Return [x, y] of the center of cell containing provided text 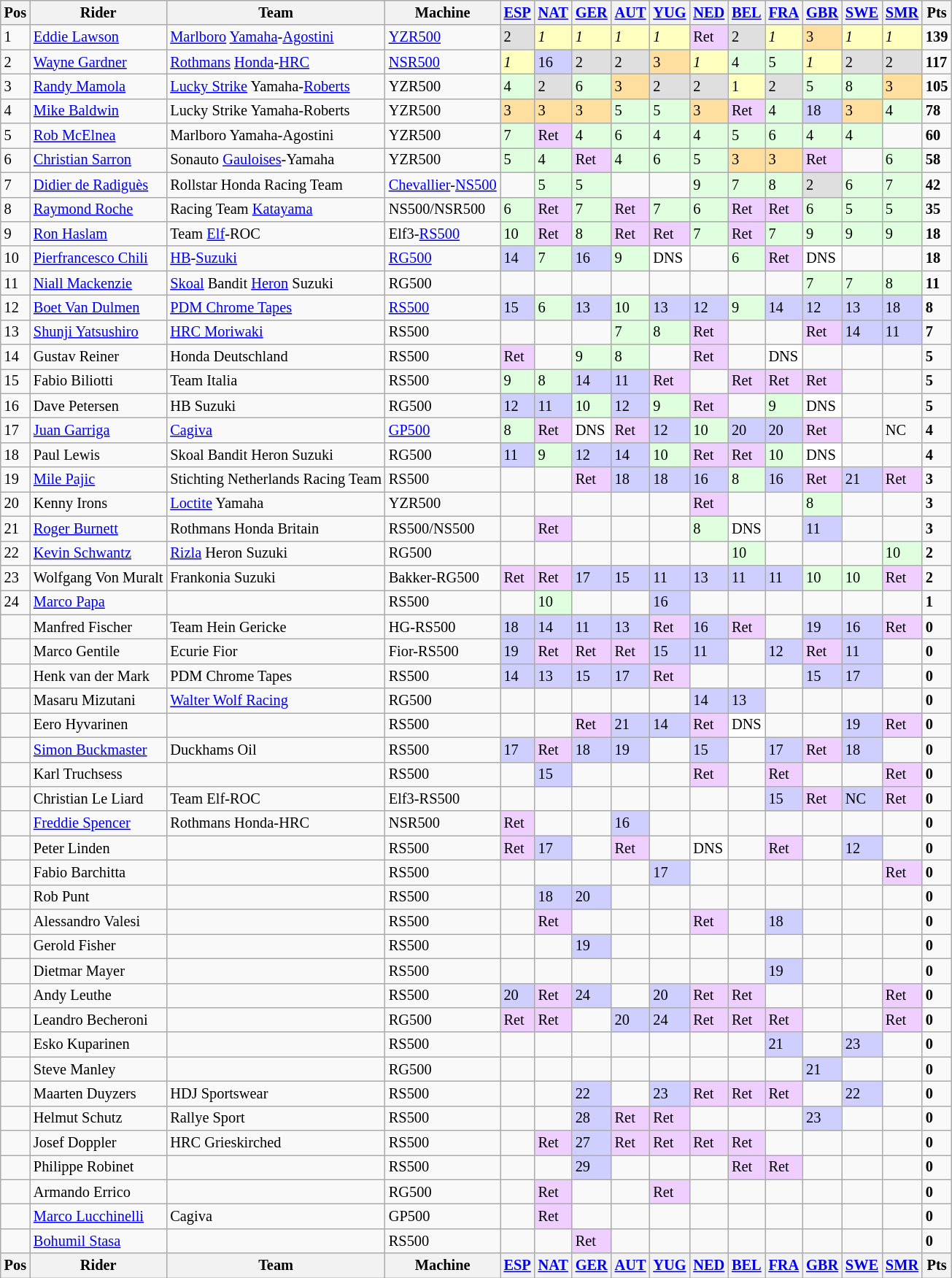
Armando Errico [98, 1192]
Ecurie Fior [276, 651]
Peter Linden [98, 848]
Marco Lucchinelli [98, 1217]
58 [937, 160]
HRC Grieskirched [276, 1143]
Karl Truchsess [98, 774]
Maarten Duyzers [98, 1093]
Fabio Barchitta [98, 872]
105 [937, 86]
HB Suzuki [276, 406]
Bohumil Stasa [98, 1241]
HRC Moriwaki [276, 332]
HDJ Sportswear [276, 1093]
HG-RS500 [443, 627]
Helmut Schutz [98, 1118]
Rothmans Honda Britain [276, 528]
Niall Mackenzie [98, 283]
Ron Haslam [98, 234]
Honda Deutschland [276, 357]
Rollstar Honda Racing Team [276, 185]
Fior-RS500 [443, 651]
Marco Gentile [98, 651]
Pierfrancesco Chili [98, 258]
Freddie Spencer [98, 823]
Steve Manley [98, 1069]
Juan Garriga [98, 430]
139 [937, 37]
28 [592, 1118]
Henk van der Mark [98, 676]
Marco Papa [98, 602]
Randy Mamola [98, 86]
Christian Le Liard [98, 798]
Walter Wolf Racing [276, 701]
Gerold Fisher [98, 946]
Alessandro Valesi [98, 922]
Gustav Reiner [98, 357]
Manfred Fischer [98, 627]
Kenny Irons [98, 504]
Paul Lewis [98, 455]
Team Italia [276, 381]
29 [592, 1167]
NS500/NSR500 [443, 209]
117 [937, 62]
42 [937, 185]
Dietmar Mayer [98, 971]
Eero Hyvarinen [98, 725]
Boet Van Dulmen [98, 307]
Dave Petersen [98, 406]
RS500/NS500 [443, 528]
Rob Punt [98, 897]
Loctite Yamaha [276, 504]
Esko Kuparinen [98, 1044]
78 [937, 111]
Christian Sarron [98, 160]
Mike Baldwin [98, 111]
Wolfgang Von Muralt [98, 577]
Andy Leuthe [98, 996]
Mile Pajic [98, 480]
Rallye Sport [276, 1118]
HB-Suzuki [276, 258]
Didier de Radiguès [98, 185]
Team Hein Gericke [276, 627]
Fabio Biliotti [98, 381]
Sonauto Gauloises-Yamaha [276, 160]
Wayne Gardner [98, 62]
Rob McElnea [98, 136]
Leandro Becheroni [98, 1020]
Masaru Mizutani [98, 701]
Rizla Heron Suzuki [276, 553]
Racing Team Katayama [276, 209]
Philippe Robinet [98, 1167]
27 [592, 1143]
Roger Burnett [98, 528]
Shunji Yatsushiro [98, 332]
Bakker-RG500 [443, 577]
Frankonia Suzuki [276, 577]
35 [937, 209]
Stichting Netherlands Racing Team [276, 480]
Chevallier-NS500 [443, 185]
Simon Buckmaster [98, 750]
Eddie Lawson [98, 37]
Duckhams Oil [276, 750]
Kevin Schwantz [98, 553]
60 [937, 136]
Josef Doppler [98, 1143]
Raymond Roche [98, 209]
